Detect which cell encompasses the target text, then output its [x, y] center coordinate. 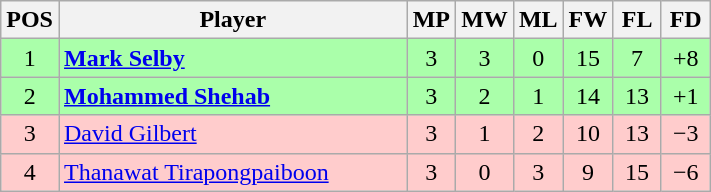
7 [638, 58]
Thanawat Tirapongpaiboon [232, 172]
−3 [686, 134]
FW [588, 20]
FD [686, 20]
+1 [686, 96]
ML [538, 20]
POS [30, 20]
Mark Selby [232, 58]
9 [588, 172]
10 [588, 134]
FL [638, 20]
Player [232, 20]
−6 [686, 172]
Mohammed Shehab [232, 96]
MP [432, 20]
+8 [686, 58]
MW [485, 20]
David Gilbert [232, 134]
14 [588, 96]
4 [30, 172]
